For the text-containing cell, return its midpoint in [x, y] coordinate format. 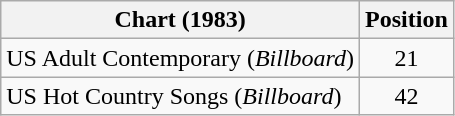
Position [407, 20]
42 [407, 96]
US Adult Contemporary (Billboard) [180, 58]
21 [407, 58]
Chart (1983) [180, 20]
US Hot Country Songs (Billboard) [180, 96]
